Return the (X, Y) coordinate for the center point of the cell that contains the specified text.  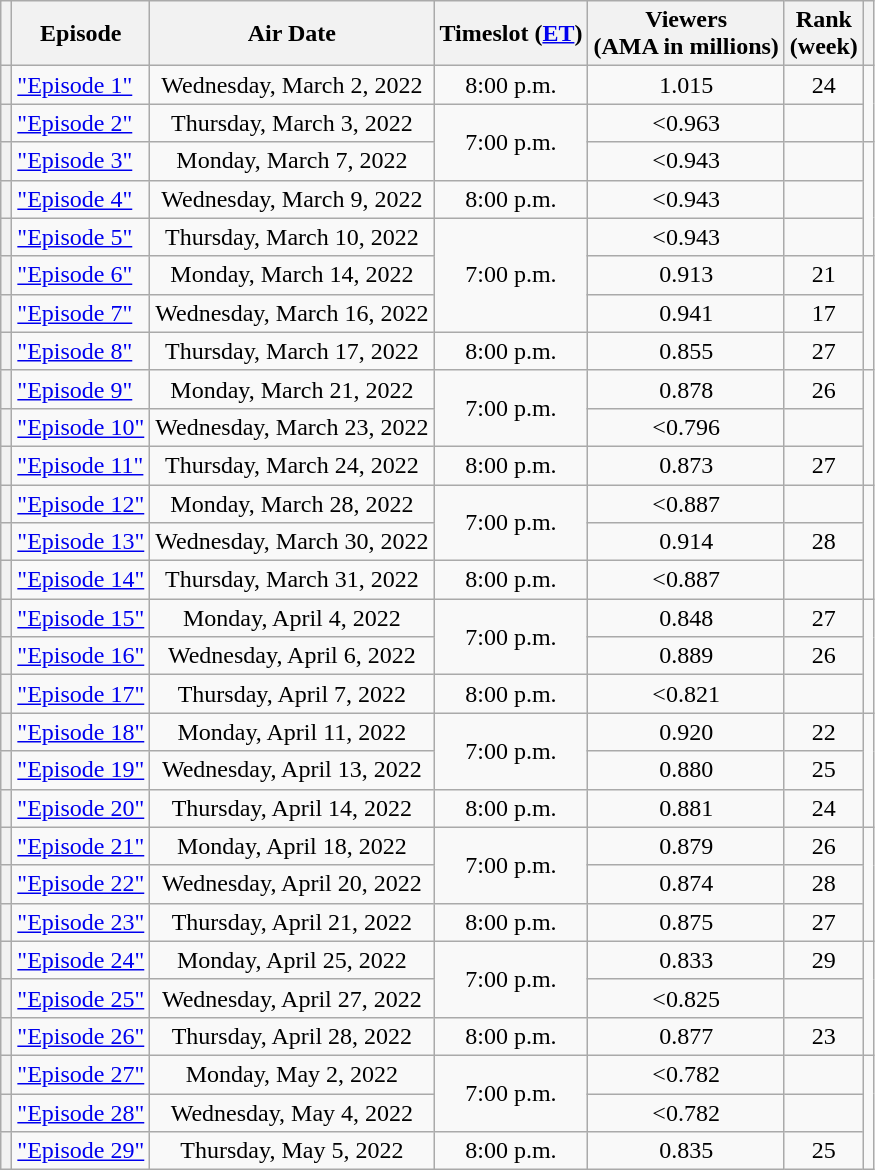
<0.796 (686, 427)
1.015 (686, 85)
"Episode 16" (81, 656)
"Episode 2" (81, 123)
Wednesday, April 20, 2022 (292, 884)
"Episode 9" (81, 389)
<0.821 (686, 694)
0.913 (686, 275)
0.875 (686, 922)
"Episode 5" (81, 237)
<0.825 (686, 998)
Thursday, March 3, 2022 (292, 123)
Monday, April 18, 2022 (292, 846)
"Episode 17" (81, 694)
0.835 (686, 1151)
Wednesday, March 16, 2022 (292, 313)
Rank(week) (824, 34)
Viewers(AMA in millions) (686, 34)
23 (824, 1036)
"Episode 1" (81, 85)
"Episode 29" (81, 1151)
"Episode 21" (81, 846)
0.878 (686, 389)
Monday, May 2, 2022 (292, 1074)
"Episode 26" (81, 1036)
Thursday, March 31, 2022 (292, 580)
0.874 (686, 884)
0.881 (686, 808)
"Episode 15" (81, 618)
0.877 (686, 1036)
Air Date (292, 34)
Wednesday, May 4, 2022 (292, 1113)
Thursday, March 17, 2022 (292, 351)
0.914 (686, 542)
Monday, April 11, 2022 (292, 732)
Monday, April 4, 2022 (292, 618)
0.880 (686, 770)
Thursday, April 28, 2022 (292, 1036)
0.873 (686, 465)
"Episode 19" (81, 770)
29 (824, 960)
"Episode 8" (81, 351)
22 (824, 732)
"Episode 25" (81, 998)
"Episode 24" (81, 960)
0.889 (686, 656)
"Episode 13" (81, 542)
Timeslot (ET) (511, 34)
0.848 (686, 618)
Wednesday, March 2, 2022 (292, 85)
Wednesday, April 6, 2022 (292, 656)
"Episode 20" (81, 808)
"Episode 28" (81, 1113)
"Episode 22" (81, 884)
Wednesday, March 30, 2022 (292, 542)
Thursday, March 24, 2022 (292, 465)
"Episode 12" (81, 503)
"Episode 14" (81, 580)
Episode (81, 34)
0.833 (686, 960)
"Episode 18" (81, 732)
"Episode 23" (81, 922)
17 (824, 313)
Monday, April 25, 2022 (292, 960)
Wednesday, April 27, 2022 (292, 998)
21 (824, 275)
Thursday, April 14, 2022 (292, 808)
Monday, March 7, 2022 (292, 161)
"Episode 6" (81, 275)
"Episode 7" (81, 313)
"Episode 10" (81, 427)
Monday, March 14, 2022 (292, 275)
0.855 (686, 351)
Wednesday, March 23, 2022 (292, 427)
"Episode 3" (81, 161)
Monday, March 21, 2022 (292, 389)
Wednesday, March 9, 2022 (292, 199)
Thursday, May 5, 2022 (292, 1151)
"Episode 27" (81, 1074)
Monday, March 28, 2022 (292, 503)
0.941 (686, 313)
<0.963 (686, 123)
Thursday, April 7, 2022 (292, 694)
"Episode 11" (81, 465)
Thursday, March 10, 2022 (292, 237)
0.920 (686, 732)
"Episode 4" (81, 199)
0.879 (686, 846)
Thursday, April 21, 2022 (292, 922)
Wednesday, April 13, 2022 (292, 770)
